Identify which cell holds the provided text, then report its [X, Y] central coordinate. 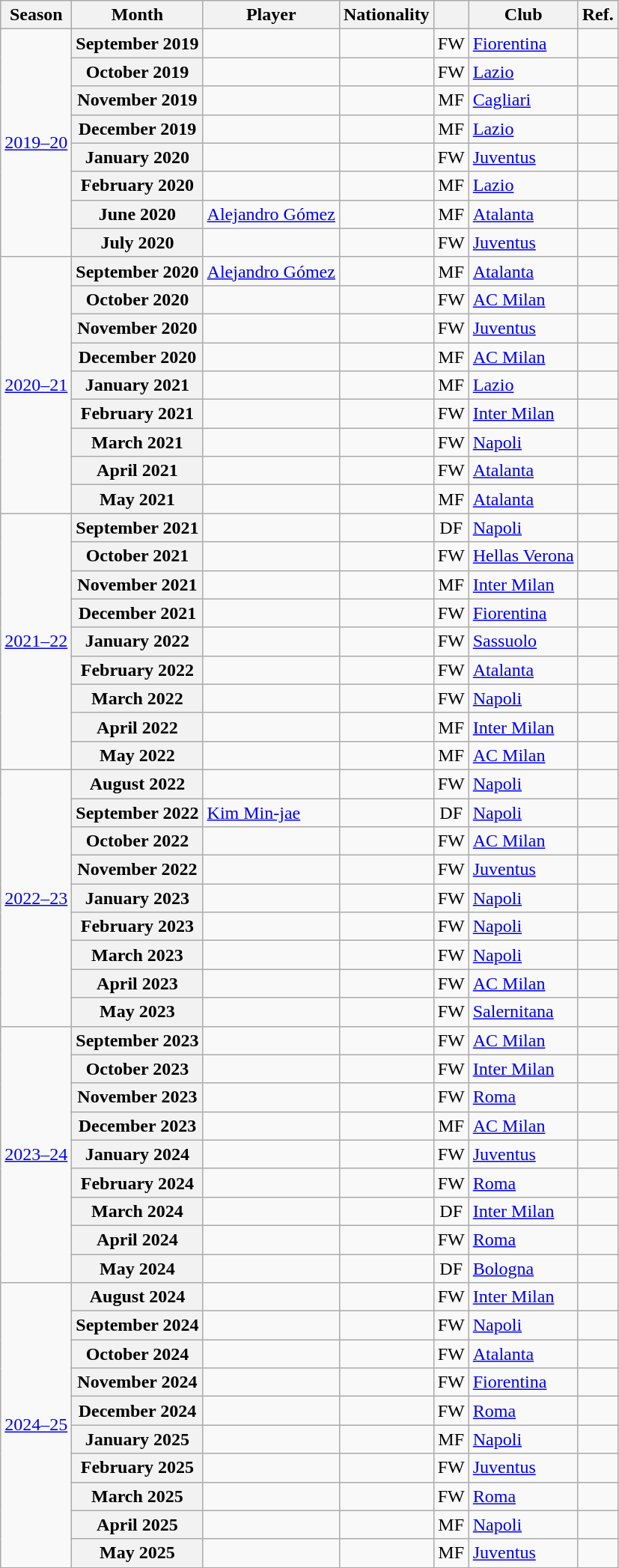
April 2023 [138, 983]
November 2024 [138, 1382]
Cagliari [523, 100]
January 2023 [138, 898]
July 2020 [138, 242]
March 2022 [138, 698]
September 2024 [138, 1326]
October 2020 [138, 299]
April 2021 [138, 471]
August 2022 [138, 784]
February 2022 [138, 670]
October 2022 [138, 841]
May 2022 [138, 755]
Salernitana [523, 1012]
2024–25 [36, 1425]
Month [138, 15]
Kim Min-jae [271, 812]
March 2023 [138, 955]
December 2021 [138, 613]
May 2023 [138, 1012]
February 2025 [138, 1468]
January 2021 [138, 385]
October 2024 [138, 1354]
January 2025 [138, 1439]
November 2020 [138, 328]
May 2021 [138, 499]
2021–22 [36, 642]
September 2023 [138, 1040]
March 2024 [138, 1211]
Sassuolo [523, 641]
December 2020 [138, 357]
October 2023 [138, 1069]
September 2020 [138, 271]
December 2019 [138, 129]
September 2022 [138, 812]
2023–24 [36, 1154]
November 2023 [138, 1097]
February 2021 [138, 414]
November 2021 [138, 585]
Nationality [386, 15]
April 2025 [138, 1525]
August 2024 [138, 1297]
September 2021 [138, 528]
January 2020 [138, 157]
Club [523, 15]
2022–23 [36, 898]
December 2024 [138, 1411]
January 2024 [138, 1154]
September 2019 [138, 43]
February 2023 [138, 927]
November 2019 [138, 100]
October 2019 [138, 72]
Player [271, 15]
February 2020 [138, 186]
October 2021 [138, 556]
June 2020 [138, 214]
Season [36, 15]
Ref. [597, 15]
November 2022 [138, 870]
December 2023 [138, 1126]
March 2025 [138, 1496]
May 2024 [138, 1269]
April 2022 [138, 727]
March 2021 [138, 442]
Hellas Verona [523, 556]
January 2022 [138, 641]
April 2024 [138, 1239]
2019–20 [36, 143]
February 2024 [138, 1183]
2020–21 [36, 385]
May 2025 [138, 1553]
Bologna [523, 1269]
